Provide the [X, Y] coordinate of the cell's center where the given text is located.  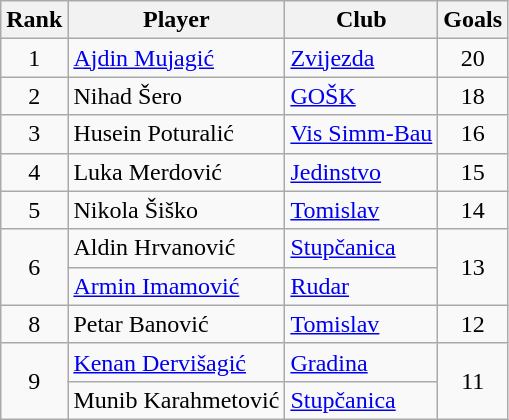
Goals [473, 20]
Rank [34, 20]
15 [473, 172]
3 [34, 134]
Gradina [362, 362]
Nihad Šero [176, 96]
14 [473, 210]
Nikola Šiško [176, 210]
6 [34, 267]
Player [176, 20]
Petar Banović [176, 324]
18 [473, 96]
Husein Poturalić [176, 134]
5 [34, 210]
Zvijezda [362, 58]
Luka Merdović [176, 172]
Jedinstvo [362, 172]
20 [473, 58]
Aldin Hrvanović [176, 248]
Ajdin Mujagić [176, 58]
11 [473, 381]
GOŠK [362, 96]
12 [473, 324]
1 [34, 58]
4 [34, 172]
2 [34, 96]
Kenan Dervišagić [176, 362]
Armin Imamović [176, 286]
Rudar [362, 286]
Munib Karahmetović [176, 400]
Vis Simm-Bau [362, 134]
8 [34, 324]
9 [34, 381]
Club [362, 20]
13 [473, 267]
16 [473, 134]
